Return [x, y] of the center of cell containing provided text 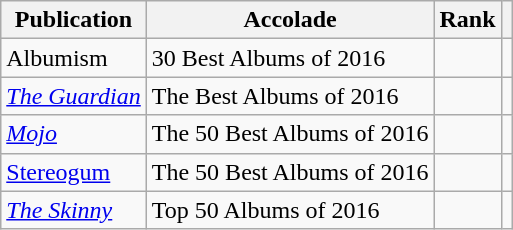
Stereogum [74, 172]
Accolade [290, 20]
Mojo [74, 134]
Publication [74, 20]
30 Best Albums of 2016 [290, 58]
Rank [468, 20]
The Best Albums of 2016 [290, 96]
The Skinny [74, 210]
Top 50 Albums of 2016 [290, 210]
Albumism [74, 58]
The Guardian [74, 96]
